From the cell containing the given text, extract its center point as (x, y) coordinate. 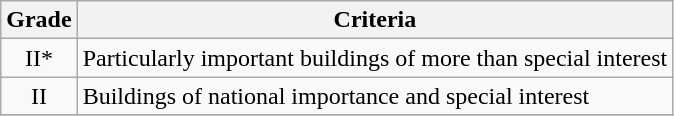
Criteria (375, 20)
Grade (39, 20)
II (39, 96)
Buildings of national importance and special interest (375, 96)
Particularly important buildings of more than special interest (375, 58)
II* (39, 58)
